For the text-containing cell, return its midpoint in [x, y] coordinate format. 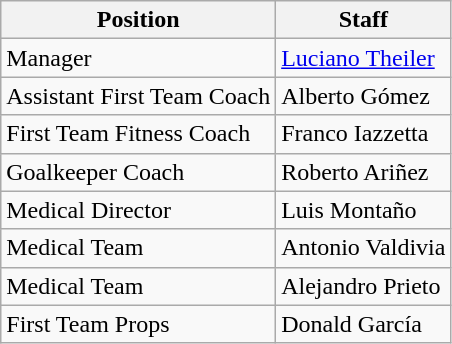
Position [138, 20]
Alejandro Prieto [364, 286]
Medical Director [138, 210]
Manager [138, 58]
Franco Iazzetta [364, 134]
Goalkeeper Coach [138, 172]
Donald García [364, 324]
First Team Props [138, 324]
Luciano Theiler [364, 58]
Luis Montaño [364, 210]
First Team Fitness Coach [138, 134]
Alberto Gómez [364, 96]
Roberto Ariñez [364, 172]
Assistant First Team Coach [138, 96]
Staff [364, 20]
Antonio Valdivia [364, 248]
